For the text-containing cell, return its midpoint in (x, y) coordinate format. 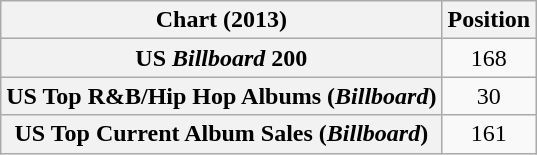
Position (489, 20)
30 (489, 96)
161 (489, 134)
Chart (2013) (222, 20)
168 (489, 58)
US Billboard 200 (222, 58)
US Top Current Album Sales (Billboard) (222, 134)
US Top R&B/Hip Hop Albums (Billboard) (222, 96)
